Capture the cell that displays the provided text and extract its (X, Y) central coordinate. 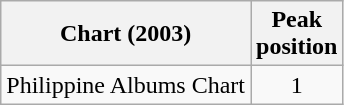
Philippine Albums Chart (126, 85)
Chart (2003) (126, 34)
Peakposition (296, 34)
1 (296, 85)
